Output the (x, y) coordinate of the center of the cell containing the given text.  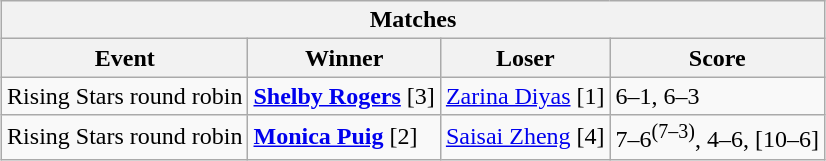
Zarina Diyas [1] (525, 96)
Loser (525, 58)
Event (125, 58)
Shelby Rogers [3] (344, 96)
Matches (414, 20)
Score (717, 58)
Monica Puig [2] (344, 138)
Winner (344, 58)
Saisai Zheng [4] (525, 138)
6–1, 6–3 (717, 96)
7–6(7–3), 4–6, [10–6] (717, 138)
